Scan for the cell matching the given text and deliver its [X, Y] coordinate at center. 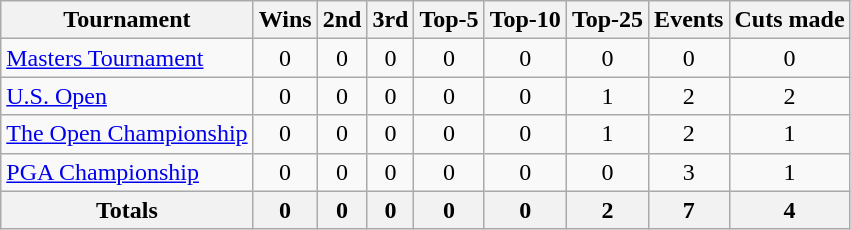
Top-10 [525, 20]
Masters Tournament [127, 58]
Events [689, 20]
4 [790, 210]
7 [689, 210]
Totals [127, 210]
3rd [390, 20]
The Open Championship [127, 134]
Cuts made [790, 20]
3 [689, 172]
2nd [342, 20]
U.S. Open [127, 96]
Top-25 [607, 20]
Tournament [127, 20]
Top-5 [449, 20]
PGA Championship [127, 172]
Wins [285, 20]
